Extract the [x, y] coordinate from the center of the cell holding the provided text.  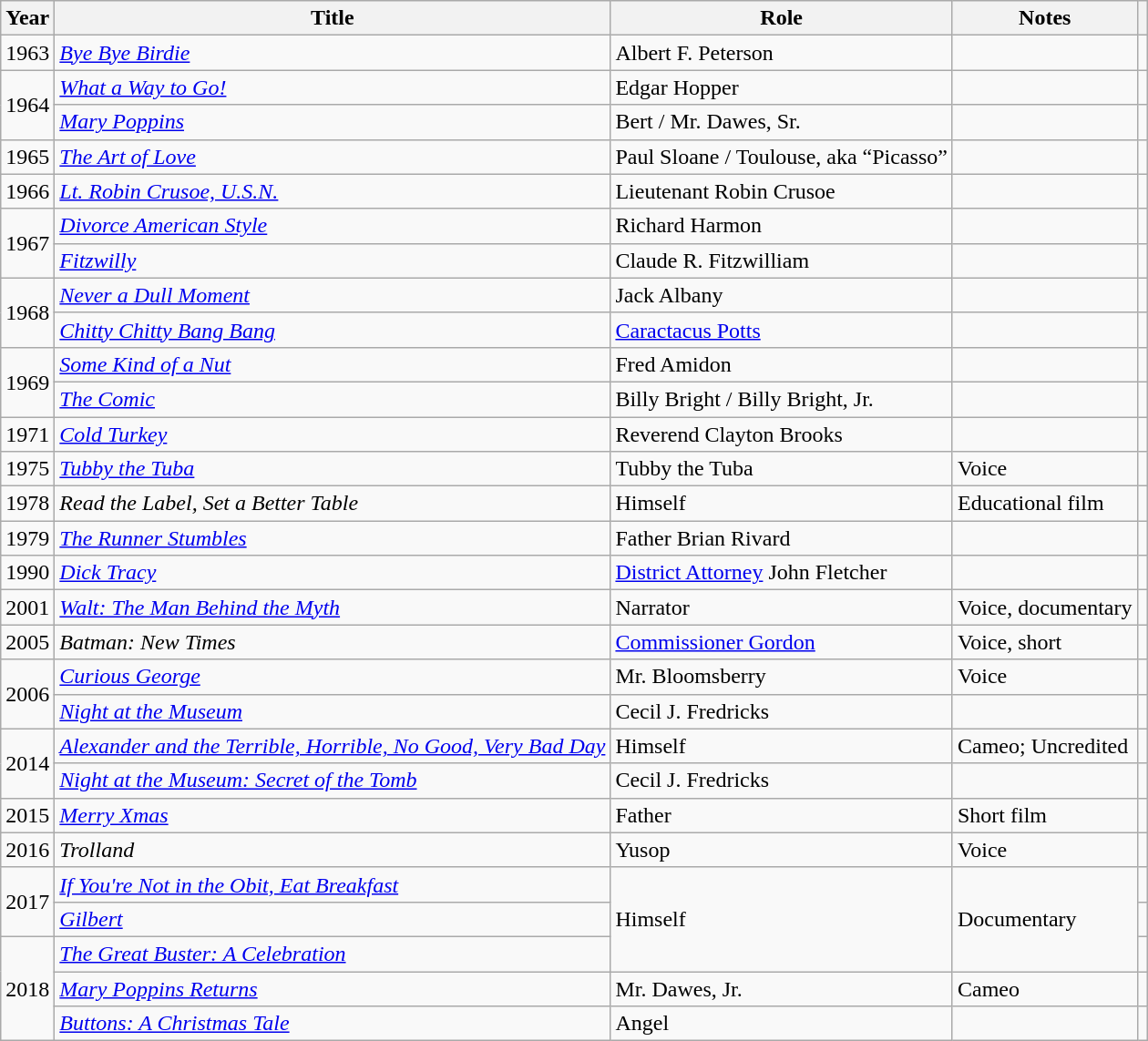
1971 [27, 434]
1975 [27, 469]
If You're Not in the Obit, Eat Breakfast [333, 884]
Cameo; Uncredited [1044, 746]
Billy Bright / Billy Bright, Jr. [782, 399]
Educational film [1044, 504]
Lieutenant Robin Crusoe [782, 191]
Bye Bye Birdie [333, 53]
Jack Albany [782, 295]
1967 [27, 243]
Bert / Mr. Dawes, Sr. [782, 122]
2017 [27, 902]
Narrator [782, 607]
Commissioner Gordon [782, 642]
Gilbert [333, 919]
Yusop [782, 850]
District Attorney John Fletcher [782, 573]
The Art of Love [333, 157]
Paul Sloane / Toulouse, aka “Picasso” [782, 157]
1966 [27, 191]
Fitzwilly [333, 260]
Merry Xmas [333, 815]
Mary Poppins Returns [333, 988]
Richard Harmon [782, 226]
Cameo [1044, 988]
Fred Amidon [782, 364]
Batman: New Times [333, 642]
Edgar Hopper [782, 87]
Mr. Dawes, Jr. [782, 988]
Chitty Chitty Bang Bang [333, 330]
Caractacus Potts [782, 330]
1963 [27, 53]
The Great Buster: A Celebration [333, 954]
Voice, documentary [1044, 607]
Notes [1044, 18]
Alexander and the Terrible, Horrible, No Good, Very Bad Day [333, 746]
2015 [27, 815]
Buttons: A Christmas Tale [333, 1024]
Angel [782, 1024]
2005 [27, 642]
Reverend Clayton Brooks [782, 434]
2018 [27, 988]
1979 [27, 538]
Read the Label, Set a Better Table [333, 504]
Some Kind of a Nut [333, 364]
Night at the Museum [333, 711]
2016 [27, 850]
Voice, short [1044, 642]
Albert F. Peterson [782, 53]
Mr. Bloomsberry [782, 677]
Mary Poppins [333, 122]
1969 [27, 382]
Short film [1044, 815]
2014 [27, 763]
Lt. Robin Crusoe, U.S.N. [333, 191]
1968 [27, 312]
Cold Turkey [333, 434]
The Comic [333, 399]
1978 [27, 504]
What a Way to Go! [333, 87]
Dick Tracy [333, 573]
Role [782, 18]
1965 [27, 157]
Never a Dull Moment [333, 295]
Night at the Museum: Secret of the Tomb [333, 781]
Trolland [333, 850]
Divorce American Style [333, 226]
The Runner Stumbles [333, 538]
2001 [27, 607]
Father Brian Rivard [782, 538]
Curious George [333, 677]
1964 [27, 105]
Title [333, 18]
Walt: The Man Behind the Myth [333, 607]
Documentary [1044, 919]
Claude R. Fitzwilliam [782, 260]
Year [27, 18]
2006 [27, 694]
1990 [27, 573]
Father [782, 815]
